Return the [X, Y] coordinate for the center point of the cell that contains the specified text.  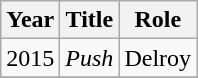
Title [90, 20]
Push [90, 58]
Role [158, 20]
2015 [30, 58]
Delroy [158, 58]
Year [30, 20]
